Locate the cell with the specified text and output its [x, y] center coordinate. 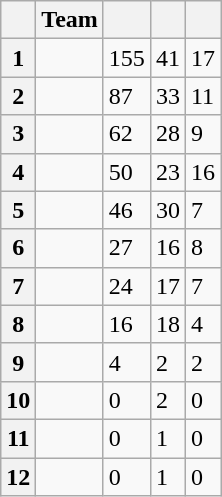
50 [126, 172]
41 [168, 58]
62 [126, 134]
87 [126, 96]
Team [70, 20]
3 [18, 134]
24 [126, 286]
30 [168, 210]
155 [126, 58]
23 [168, 172]
27 [126, 248]
28 [168, 134]
46 [126, 210]
18 [168, 324]
10 [18, 400]
12 [18, 477]
33 [168, 96]
5 [18, 210]
6 [18, 248]
